Provide the (X, Y) coordinate of the cell's center where the given text is located.  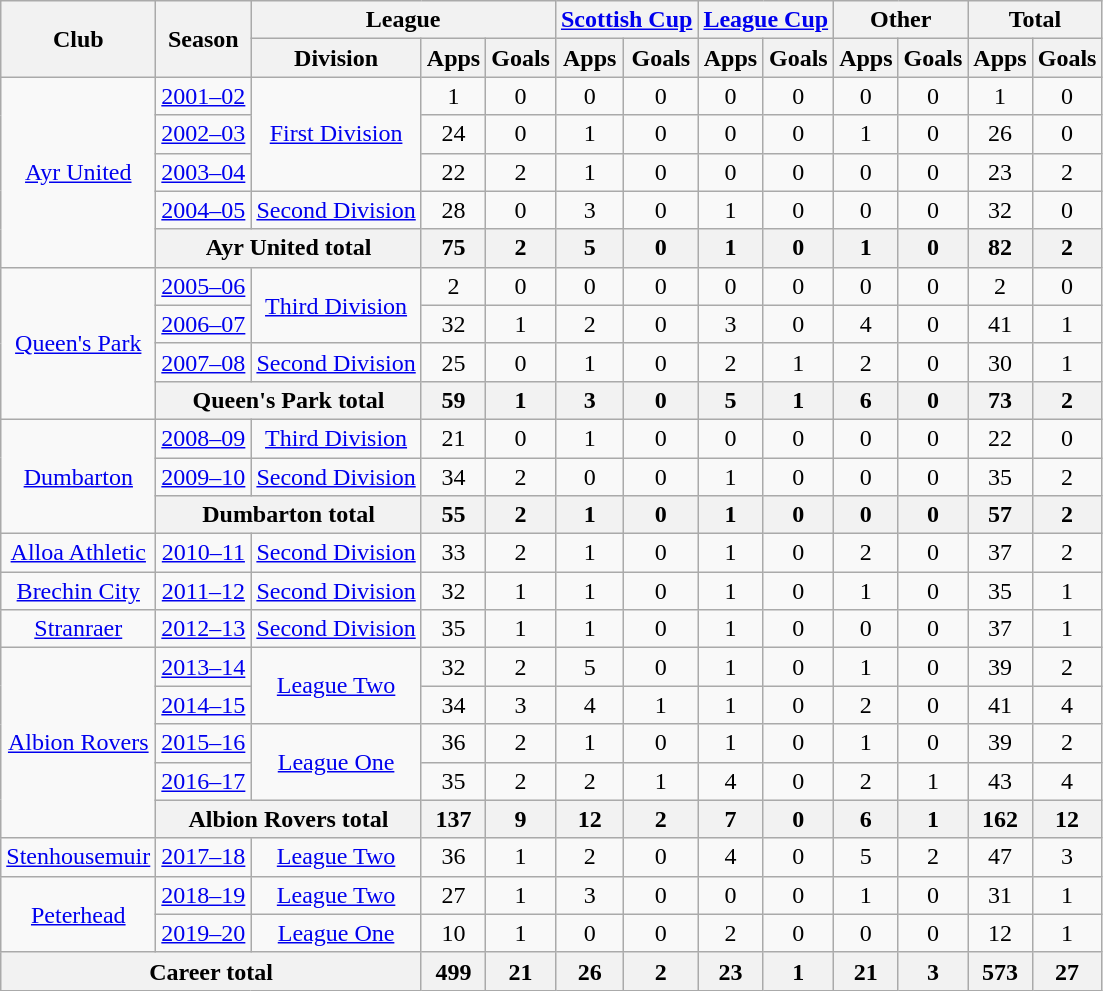
30 (1000, 362)
7 (730, 819)
Alloa Athletic (78, 553)
2003–04 (204, 172)
25 (453, 362)
73 (1000, 400)
2004–05 (204, 210)
573 (1000, 971)
Other (901, 20)
2009–10 (204, 477)
League (404, 20)
Division (336, 58)
57 (1000, 515)
2012–13 (204, 629)
Stranraer (78, 629)
Albion Rovers (78, 743)
Dumbarton total (288, 515)
2017–18 (204, 857)
Dumbarton (78, 476)
Scottish Cup (626, 20)
2015–16 (204, 743)
10 (453, 933)
2006–07 (204, 324)
33 (453, 553)
499 (453, 971)
75 (453, 248)
24 (453, 134)
2014–15 (204, 705)
82 (1000, 248)
Ayr United total (288, 248)
Peterhead (78, 914)
Queen's Park total (288, 400)
2008–09 (204, 438)
137 (453, 819)
2019–20 (204, 933)
Season (204, 39)
43 (1000, 781)
Club (78, 39)
2018–19 (204, 895)
2002–03 (204, 134)
Ayr United (78, 172)
55 (453, 515)
2005–06 (204, 286)
2013–14 (204, 667)
Albion Rovers total (288, 819)
Queen's Park (78, 343)
2010–11 (204, 553)
2001–02 (204, 96)
9 (521, 819)
2011–12 (204, 591)
2007–08 (204, 362)
League Cup (766, 20)
Stenhousemuir (78, 857)
First Division (336, 134)
162 (1000, 819)
Career total (212, 971)
31 (1000, 895)
59 (453, 400)
28 (453, 210)
47 (1000, 857)
2016–17 (204, 781)
Total (1035, 20)
Brechin City (78, 591)
